For the text-containing cell, return its midpoint in [x, y] coordinate format. 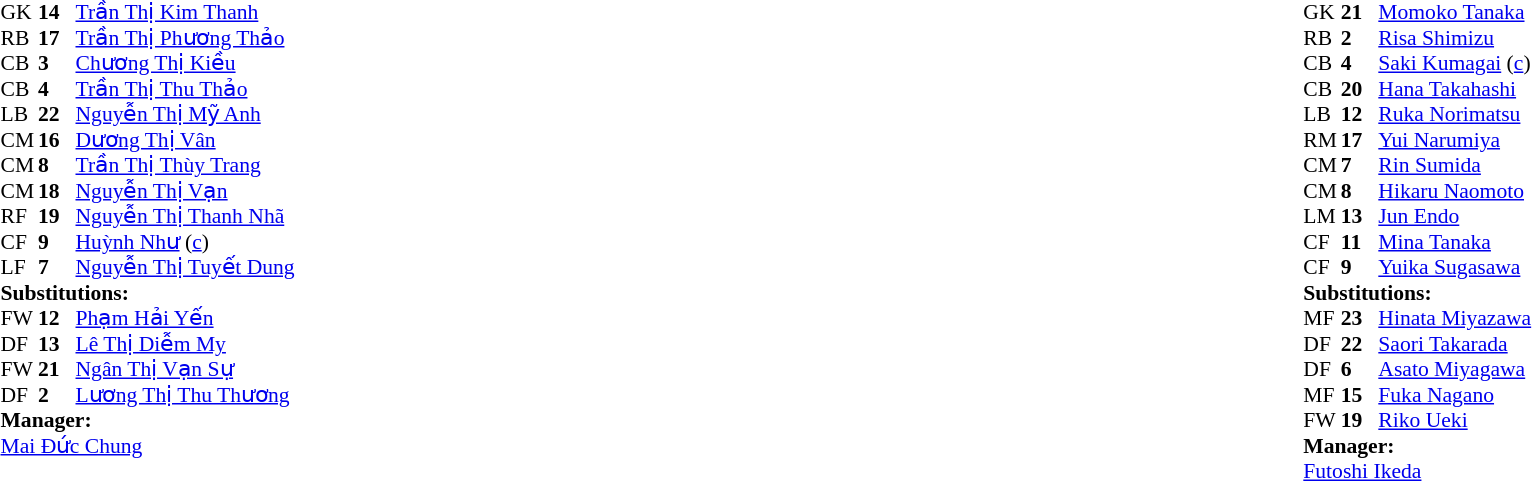
Nguyễn Thị Thanh Nhã [186, 217]
Lương Thị Thu Thương [186, 395]
Fuka Nagano [1454, 395]
14 [57, 13]
6 [1360, 369]
11 [1360, 242]
Nguyễn Thị Vạn [186, 191]
RF [19, 217]
Jun Endo [1454, 217]
Huỳnh Như (c) [186, 242]
Asato Miyagawa [1454, 369]
Trần Thị Kim Thanh [186, 13]
RM [1322, 140]
Trần Thị Thùy Trang [186, 165]
Nguyễn Thị Tuyết Dung [186, 267]
Rin Sumida [1454, 165]
Ngân Thị Vạn Sự [186, 369]
20 [1360, 89]
Riko Ueki [1454, 421]
16 [57, 140]
Phạm Hải Yến [186, 319]
Saori Takarada [1454, 344]
Ruka Norimatsu [1454, 115]
Mai Đức Chung [147, 446]
Chương Thị Kiều [186, 63]
Dương Thị Vân [186, 140]
Hikaru Naomoto [1454, 191]
18 [57, 191]
15 [1360, 395]
Risa Shimizu [1454, 38]
LF [19, 267]
Momoko Tanaka [1454, 13]
Nguyễn Thị Mỹ Anh [186, 115]
23 [1360, 319]
Saki Kumagai (c) [1454, 63]
Lê Thị Diễm My [186, 344]
LM [1322, 217]
Hinata Miyazawa [1454, 319]
3 [57, 63]
Hana Takahashi [1454, 89]
Trần Thị Phương Thảo [186, 38]
Mina Tanaka [1454, 242]
Trần Thị Thu Thảo [186, 89]
Yuika Sugasawa [1454, 267]
Yui Narumiya [1454, 140]
